For the text-containing cell, return its midpoint in (x, y) coordinate format. 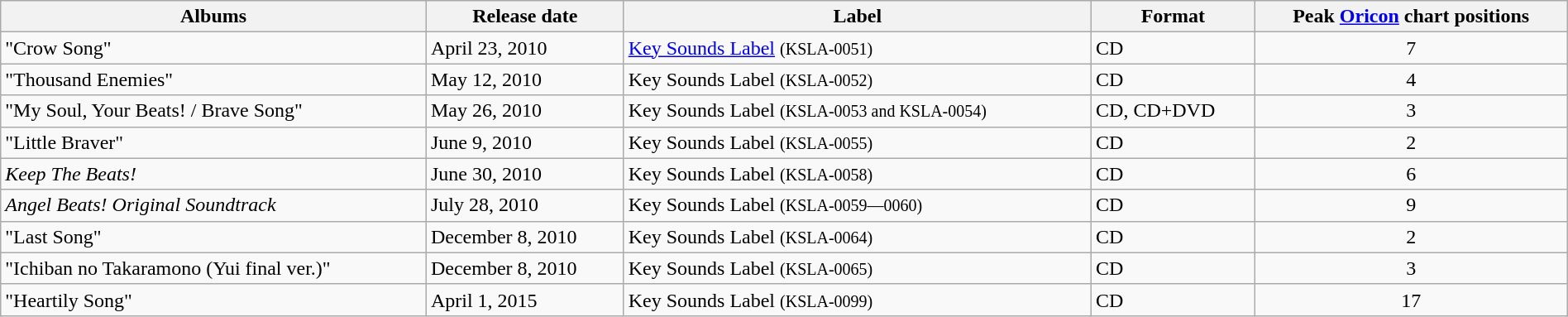
April 1, 2015 (524, 300)
"Last Song" (213, 237)
6 (1411, 174)
"Little Braver" (213, 142)
CD, CD+DVD (1174, 111)
"Heartily Song" (213, 300)
Label (857, 17)
Key Sounds Label (KSLA-0059—0060) (857, 205)
Key Sounds Label (KSLA-0099) (857, 300)
Key Sounds Label (KSLA-0055) (857, 142)
July 28, 2010 (524, 205)
4 (1411, 79)
7 (1411, 48)
Key Sounds Label (KSLA-0058) (857, 174)
Key Sounds Label (KSLA-0052) (857, 79)
June 9, 2010 (524, 142)
Key Sounds Label (KSLA-0053 and KSLA-0054) (857, 111)
Peak Oricon chart positions (1411, 17)
"My Soul, Your Beats! / Brave Song" (213, 111)
Angel Beats! Original Soundtrack (213, 205)
Albums (213, 17)
Key Sounds Label (KSLA-0065) (857, 268)
April 23, 2010 (524, 48)
Format (1174, 17)
9 (1411, 205)
"Ichiban no Takaramono (Yui final ver.)" (213, 268)
17 (1411, 300)
"Thousand Enemies" (213, 79)
"Crow Song" (213, 48)
Key Sounds Label (KSLA-0051) (857, 48)
Release date (524, 17)
June 30, 2010 (524, 174)
Key Sounds Label (KSLA-0064) (857, 237)
May 12, 2010 (524, 79)
May 26, 2010 (524, 111)
Keep The Beats! (213, 174)
